Return [X, Y] of the center of cell containing provided text 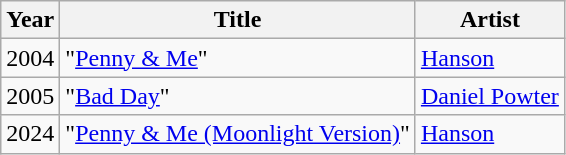
"Penny & Me (Moonlight Version)" [238, 134]
"Bad Day" [238, 96]
Title [238, 20]
Artist [490, 20]
2005 [30, 96]
Year [30, 20]
2024 [30, 134]
Daniel Powter [490, 96]
2004 [30, 58]
"Penny & Me" [238, 58]
